Determine the (x, y) coordinate at the center of the cell enclosing the given text.  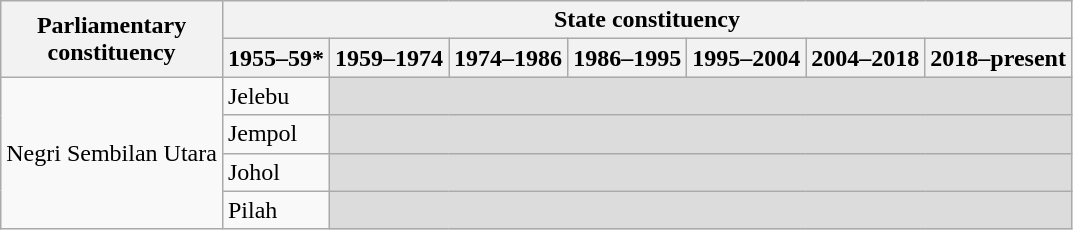
Jelebu (276, 96)
1986–1995 (628, 58)
1995–2004 (746, 58)
2018–present (998, 58)
Parliamentaryconstituency (112, 39)
1974–1986 (508, 58)
Pilah (276, 210)
State constituency (646, 20)
1955–59* (276, 58)
Johol (276, 172)
Jempol (276, 134)
2004–2018 (866, 58)
1959–1974 (388, 58)
Negri Sembilan Utara (112, 153)
